Find where the given text appears and provide that cell's center as [X, Y] coordinate. 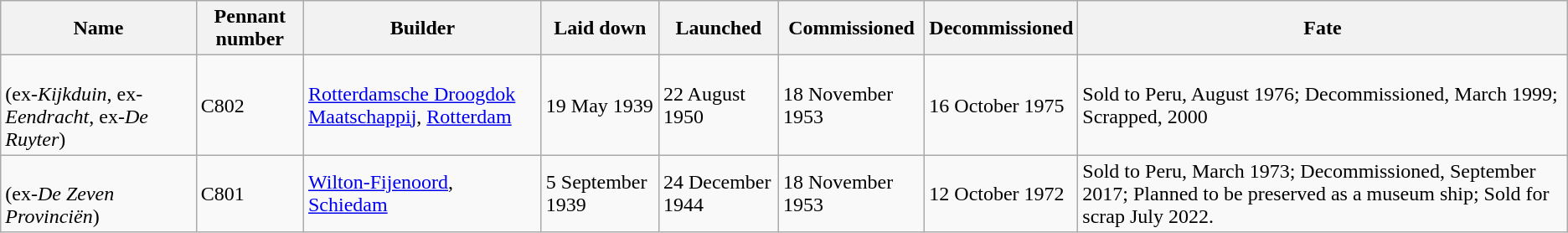
Commissioned [851, 28]
Decommissioned [1002, 28]
Builder [422, 28]
Laid down [600, 28]
C801 [250, 194]
Launched [719, 28]
5 September 1939 [600, 194]
Sold to Peru, August 1976; Decommissioned, March 1999; Scrapped, 2000 [1323, 106]
Sold to Peru, March 1973; Decommissioned, September 2017; Planned to be preserved as a museum ship; Sold for scrap July 2022. [1323, 194]
(ex-De Zeven Provinciën) [99, 194]
12 October 1972 [1002, 194]
16 October 1975 [1002, 106]
Rotterdamsche Droogdok Maatschappij, Rotterdam [422, 106]
Wilton-Fijenoord, Schiedam [422, 194]
C802 [250, 106]
22 August 1950 [719, 106]
19 May 1939 [600, 106]
Name [99, 28]
Pennant number [250, 28]
Fate [1323, 28]
(ex-Kijkduin, ex-Eendracht, ex-De Ruyter) [99, 106]
24 December 1944 [719, 194]
